Locate the cell with the specified text and output its [x, y] center coordinate. 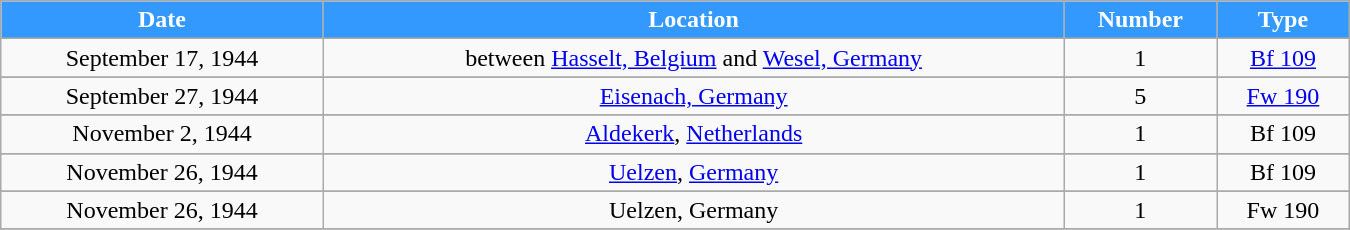
between Hasselt, Belgium and Wesel, Germany [694, 58]
Type [1284, 20]
November 2, 1944 [162, 134]
Location [694, 20]
September 17, 1944 [162, 58]
Date [162, 20]
September 27, 1944 [162, 96]
Number [1140, 20]
5 [1140, 96]
Aldekerk, Netherlands [694, 134]
Eisenach, Germany [694, 96]
